Locate the cell with the specified text and output its [X, Y] center coordinate. 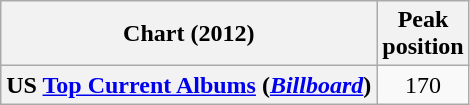
Chart (2012) [189, 34]
Peakposition [423, 34]
US Top Current Albums (Billboard) [189, 85]
170 [423, 85]
